Determine the (x, y) coordinate at the center of the cell enclosing the given text.  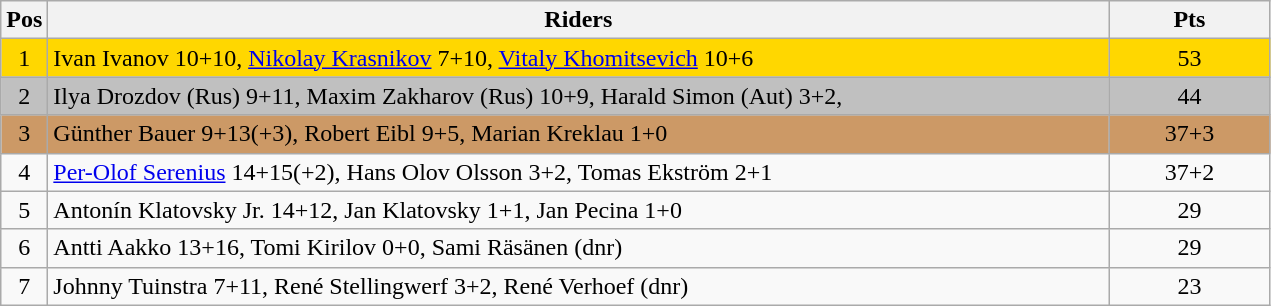
Johnny Tuinstra 7+11, René Stellingwerf 3+2, René Verhoef (dnr) (578, 286)
Per-Olof Serenius 14+15(+2), Hans Olov Olsson 3+2, Tomas Ekström 2+1 (578, 172)
3 (24, 134)
7 (24, 286)
Antonín Klatovsky Jr. 14+12, Jan Klatovsky 1+1, Jan Pecina 1+0 (578, 210)
Pos (24, 20)
4 (24, 172)
Antti Aakko 13+16, Tomi Kirilov 0+0, Sami Räsänen (dnr) (578, 248)
44 (1190, 96)
37+3 (1190, 134)
1 (24, 58)
Riders (578, 20)
37+2 (1190, 172)
23 (1190, 286)
2 (24, 96)
5 (24, 210)
Pts (1190, 20)
53 (1190, 58)
Ivan Ivanov 10+10, Nikolay Krasnikov 7+10, Vitaly Khomitsevich 10+6 (578, 58)
6 (24, 248)
Günther Bauer 9+13(+3), Robert Eibl 9+5, Marian Kreklau 1+0 (578, 134)
Ilya Drozdov (Rus) 9+11, Maxim Zakharov (Rus) 10+9, Harald Simon (Aut) 3+2, (578, 96)
